Search for the cell housing the specified text and yield its [X, Y] center coordinate. 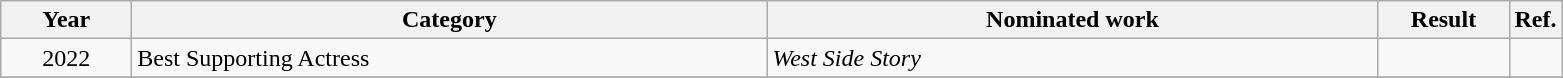
Best Supporting Actress [450, 58]
Result [1444, 20]
Nominated work [1072, 20]
Ref. [1536, 20]
West Side Story [1072, 58]
Category [450, 20]
Year [66, 20]
2022 [66, 58]
